Capture the cell that displays the provided text and extract its (X, Y) central coordinate. 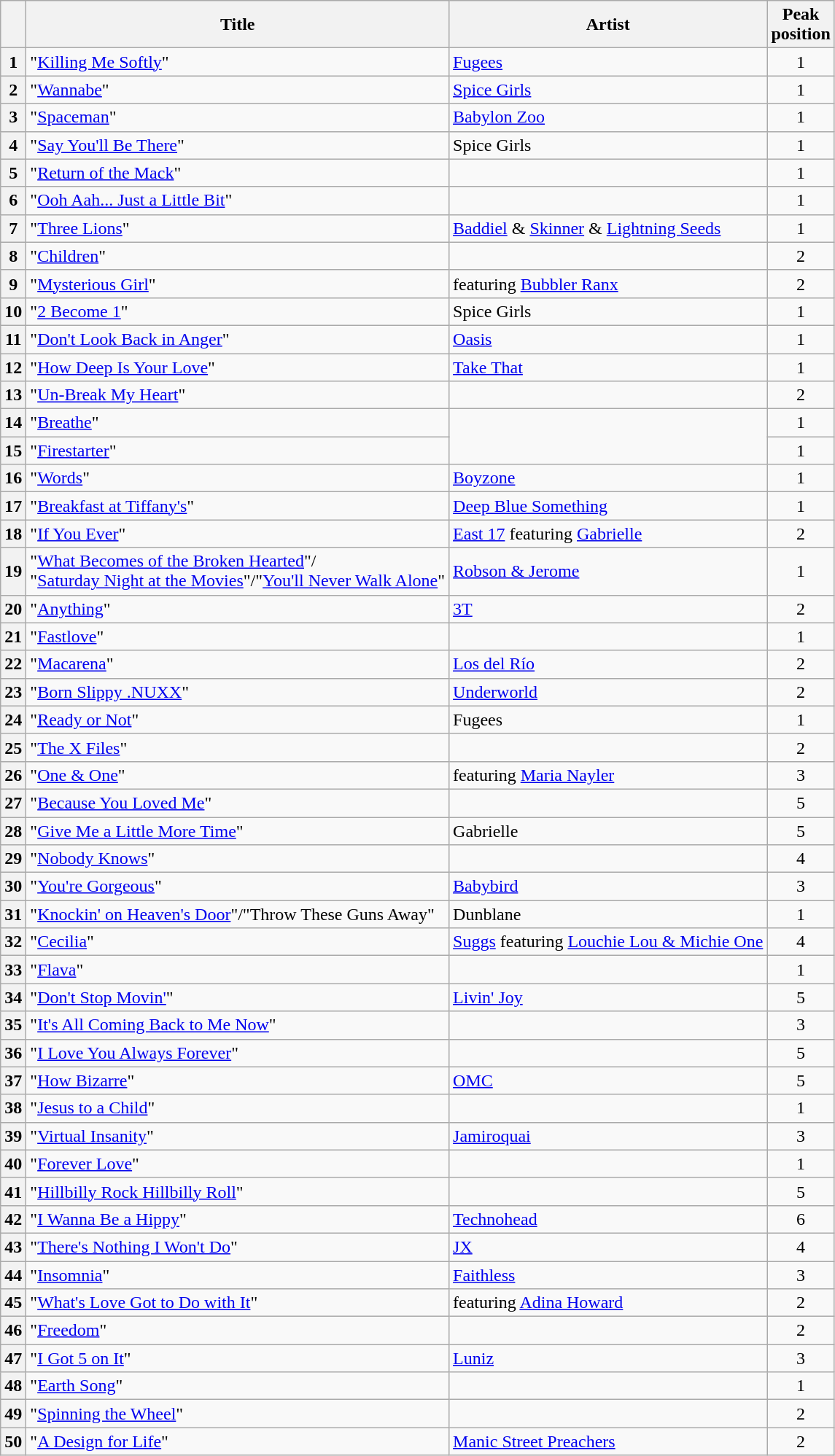
Peakposition (801, 25)
"Anything" (238, 609)
44 (13, 1275)
47 (13, 1358)
29 (13, 859)
"Return of the Mack" (238, 173)
Baddiel & Skinner & Lightning Seeds (608, 228)
"How Bizarre" (238, 1081)
Gabrielle (608, 830)
Underworld (608, 692)
"Forever Love" (238, 1164)
23 (13, 692)
39 (13, 1136)
34 (13, 997)
"Breathe" (238, 423)
"There's Nothing I Won't Do" (238, 1247)
Take That (608, 367)
Los del Río (608, 664)
13 (13, 395)
31 (13, 914)
Artist (608, 25)
"Insomnia" (238, 1275)
Boyzone (608, 478)
42 (13, 1219)
49 (13, 1414)
Babylon Zoo (608, 117)
10 (13, 311)
"I Love You Always Forever" (238, 1053)
"Born Slippy .NUXX" (238, 692)
"Give Me a Little More Time" (238, 830)
Title (238, 25)
"Words" (238, 478)
Jamiroquai (608, 1136)
16 (13, 478)
"Firestarter" (238, 451)
Technohead (608, 1219)
"Cecilia" (238, 942)
32 (13, 942)
"Three Lions" (238, 228)
featuring Bubbler Ranx (608, 284)
"How Deep Is Your Love" (238, 367)
"Spinning the Wheel" (238, 1414)
3T (608, 609)
24 (13, 720)
"Don't Look Back in Anger" (238, 339)
"Flava" (238, 970)
35 (13, 1025)
"Wannabe" (238, 90)
"If You Ever" (238, 534)
15 (13, 451)
"Because You Loved Me" (238, 803)
"Breakfast at Tiffany's" (238, 506)
8 (13, 256)
"2 Become 1" (238, 311)
48 (13, 1386)
28 (13, 830)
"What Becomes of the Broken Hearted"/"Saturday Night at the Movies"/"You'll Never Walk Alone" (238, 572)
"Ooh Aah... Just a Little Bit" (238, 201)
"Jesus to a Child" (238, 1108)
Suggs featuring Louchie Lou & Michie One (608, 942)
"Nobody Knows" (238, 859)
JX (608, 1247)
featuring Maria Nayler (608, 775)
40 (13, 1164)
"A Design for Life" (238, 1441)
12 (13, 367)
14 (13, 423)
"Freedom" (238, 1331)
featuring Adina Howard (608, 1303)
East 17 featuring Gabrielle (608, 534)
"Virtual Insanity" (238, 1136)
"One & One" (238, 775)
"Ready or Not" (238, 720)
20 (13, 609)
"Mysterious Girl" (238, 284)
7 (13, 228)
Faithless (608, 1275)
"Hillbilly Rock Hillbilly Roll" (238, 1191)
"Say You'll Be There" (238, 145)
21 (13, 636)
"Spaceman" (238, 117)
38 (13, 1108)
50 (13, 1441)
18 (13, 534)
"Knockin' on Heaven's Door"/"Throw These Guns Away" (238, 914)
"What's Love Got to Do with It" (238, 1303)
9 (13, 284)
46 (13, 1331)
"Fastlove" (238, 636)
Deep Blue Something (608, 506)
33 (13, 970)
"Children" (238, 256)
17 (13, 506)
Babybird (608, 887)
OMC (608, 1081)
Manic Street Preachers (608, 1441)
26 (13, 775)
"Don't Stop Movin'" (238, 997)
Luniz (608, 1358)
37 (13, 1081)
25 (13, 747)
27 (13, 803)
22 (13, 664)
"Killing Me Softly" (238, 62)
Livin' Joy (608, 997)
"Earth Song" (238, 1386)
"It's All Coming Back to Me Now" (238, 1025)
19 (13, 572)
30 (13, 887)
"Macarena" (238, 664)
"The X Files" (238, 747)
"I Got 5 on It" (238, 1358)
11 (13, 339)
Dunblane (608, 914)
41 (13, 1191)
Robson & Jerome (608, 572)
45 (13, 1303)
"I Wanna Be a Hippy" (238, 1219)
Oasis (608, 339)
43 (13, 1247)
36 (13, 1053)
"You're Gorgeous" (238, 887)
"Un-Break My Heart" (238, 395)
